Return the (x, y) coordinate for the center point of the cell that contains the specified text.  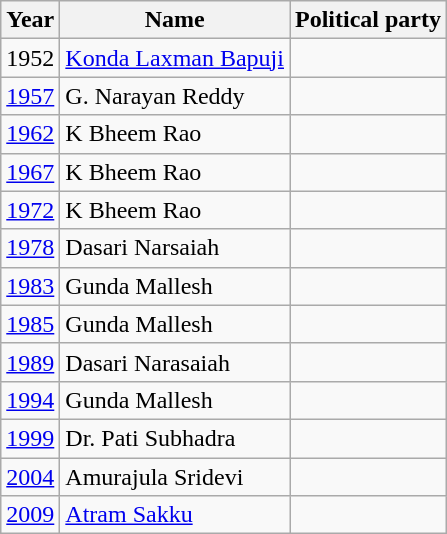
Dasari Narsaiah (175, 248)
Dasari Narasaiah (175, 362)
Amurajula Sridevi (175, 477)
1985 (30, 324)
1983 (30, 286)
1952 (30, 58)
1994 (30, 400)
2009 (30, 515)
Name (175, 20)
G. Narayan Reddy (175, 96)
1962 (30, 134)
Dr. Pati Subhadra (175, 438)
1972 (30, 210)
Konda Laxman Bapuji (175, 58)
1967 (30, 172)
1978 (30, 248)
2004 (30, 477)
Year (30, 20)
Atram Sakku (175, 515)
Political party (368, 20)
1957 (30, 96)
1999 (30, 438)
1989 (30, 362)
